For the text-containing cell, return its midpoint in [x, y] coordinate format. 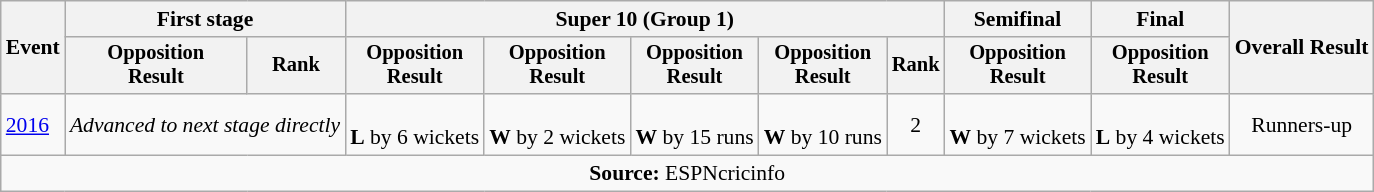
W by 15 runs [694, 124]
W by 7 wickets [1017, 124]
First stage [205, 19]
2 [916, 124]
Overall Result [1302, 48]
L by 4 wickets [1160, 124]
W by 2 wickets [557, 124]
W by 10 runs [823, 124]
Runners-up [1302, 124]
Source: ESPNcricinfo [688, 174]
Final [1160, 19]
Advanced to next stage directly [205, 124]
Semifinal [1017, 19]
L by 6 wickets [414, 124]
2016 [33, 124]
Super 10 (Group 1) [644, 19]
Event [33, 48]
